Output the (x, y) coordinate of the center of the cell containing the given text.  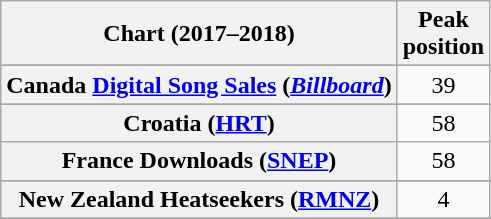
Canada Digital Song Sales (Billboard) (199, 85)
39 (443, 85)
4 (443, 199)
Chart (2017–2018) (199, 34)
Peak position (443, 34)
France Downloads (SNEP) (199, 161)
Croatia (HRT) (199, 123)
New Zealand Heatseekers (RMNZ) (199, 199)
